From the cell containing the given text, extract its center point as (X, Y) coordinate. 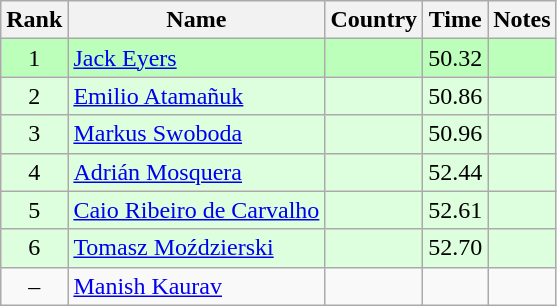
6 (34, 248)
Notes (522, 20)
1 (34, 58)
4 (34, 172)
Markus Swoboda (196, 134)
Jack Eyers (196, 58)
52.61 (456, 210)
50.32 (456, 58)
Emilio Atamañuk (196, 96)
Country (374, 20)
Time (456, 20)
50.86 (456, 96)
– (34, 286)
Caio Ribeiro de Carvalho (196, 210)
52.70 (456, 248)
Manish Kaurav (196, 286)
2 (34, 96)
Name (196, 20)
5 (34, 210)
Rank (34, 20)
52.44 (456, 172)
Tomasz Moździerski (196, 248)
50.96 (456, 134)
Adrián Mosquera (196, 172)
3 (34, 134)
